Output the [X, Y] coordinate of the center of the cell containing the given text.  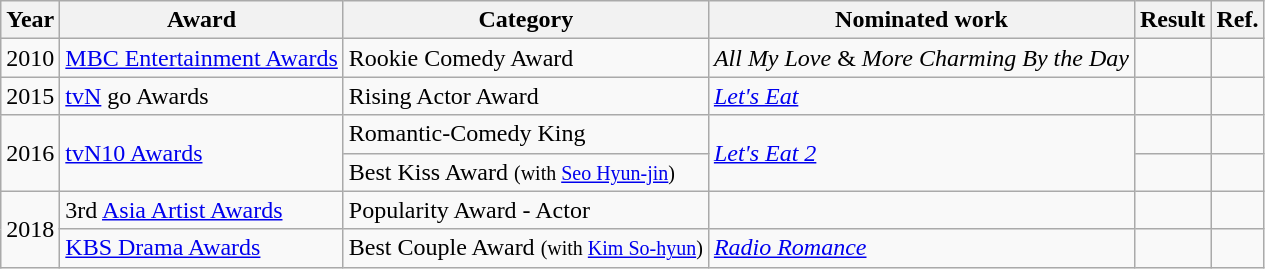
2015 [30, 96]
Year [30, 20]
2018 [30, 229]
Award [202, 20]
Let's Eat 2 [921, 153]
Nominated work [921, 20]
Rising Actor Award [526, 96]
Romantic-Comedy King [526, 134]
tvN go Awards [202, 96]
Best Couple Award (with Kim So-hyun) [526, 248]
Popularity Award - Actor [526, 210]
2016 [30, 153]
2010 [30, 58]
Radio Romance [921, 248]
Let's Eat [921, 96]
MBC Entertainment Awards [202, 58]
Category [526, 20]
Ref. [1238, 20]
Result [1172, 20]
Best Kiss Award (with Seo Hyun-jin) [526, 172]
KBS Drama Awards [202, 248]
All My Love & More Charming By the Day [921, 58]
Rookie Comedy Award [526, 58]
tvN10 Awards [202, 153]
3rd Asia Artist Awards [202, 210]
